Find where the given text appears and provide that cell's center as [x, y] coordinate. 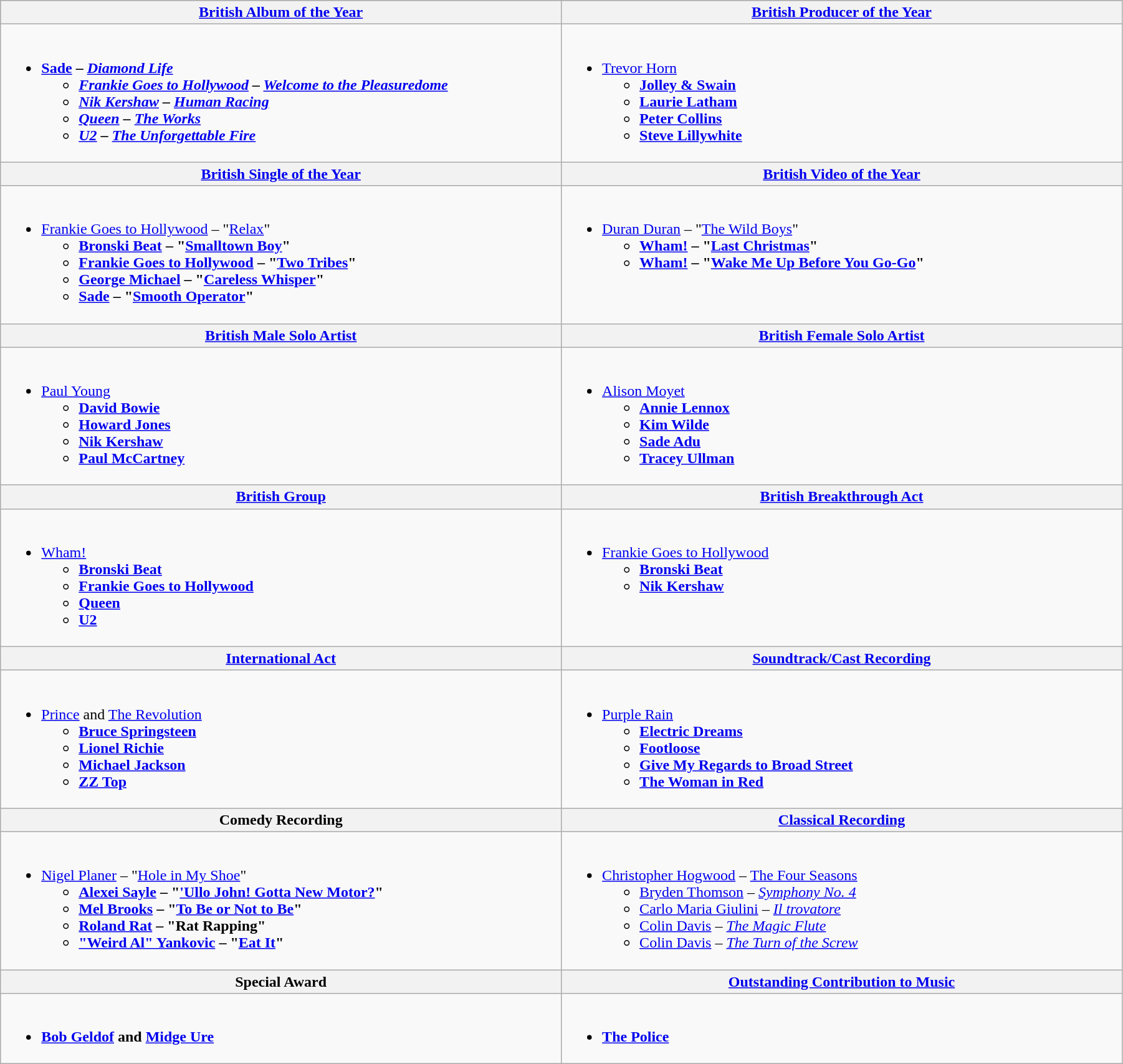
Prince and The RevolutionBruce SpringsteenLionel RichieMichael JacksonZZ Top [281, 739]
Bob Geldof and Midge Ure [281, 1028]
Purple RainElectric DreamsFootlooseGive My Regards to Broad StreetThe Woman in Red [842, 739]
Outstanding Contribution to Music [842, 982]
The Police [842, 1028]
Wham!Bronski BeatFrankie Goes to HollywoodQueenU2 [281, 577]
Paul YoungDavid BowieHoward JonesNik KershawPaul McCartney [281, 416]
British Producer of the Year [842, 12]
British Video of the Year [842, 174]
Alison MoyetAnnie LennoxKim WildeSade AduTracey Ullman [842, 416]
International Act [281, 658]
British Single of the Year [281, 174]
Duran Duran – "The Wild Boys"Wham! – "Last Christmas"Wham! – "Wake Me Up Before You Go-Go" [842, 254]
British Male Solo Artist [281, 335]
Soundtrack/Cast Recording [842, 658]
Classical Recording [842, 820]
Comedy Recording [281, 820]
Trevor HornJolley & SwainLaurie LathamPeter CollinsSteve Lillywhite [842, 93]
Sade – Diamond LifeFrankie Goes to Hollywood – Welcome to the PleasuredomeNik Kershaw – Human RacingQueen – The WorksU2 – The Unforgettable Fire [281, 93]
British Breakthrough Act [842, 497]
British Album of the Year [281, 12]
British Female Solo Artist [842, 335]
Special Award [281, 982]
British Group [281, 497]
Frankie Goes to HollywoodBronski BeatNik Kershaw [842, 577]
